Extract the (x, y) coordinate from the center of the cell holding the provided text.  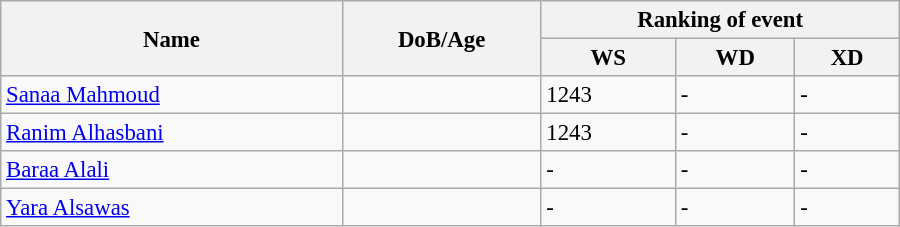
Sanaa Mahmoud (172, 95)
DoB/Age (442, 38)
Name (172, 38)
Yara Alsawas (172, 208)
WD (736, 58)
Ranking of event (720, 20)
Ranim Alhasbani (172, 133)
XD (847, 58)
WS (608, 58)
Baraa Alali (172, 170)
